Capture the cell that displays the provided text and extract its [x, y] central coordinate. 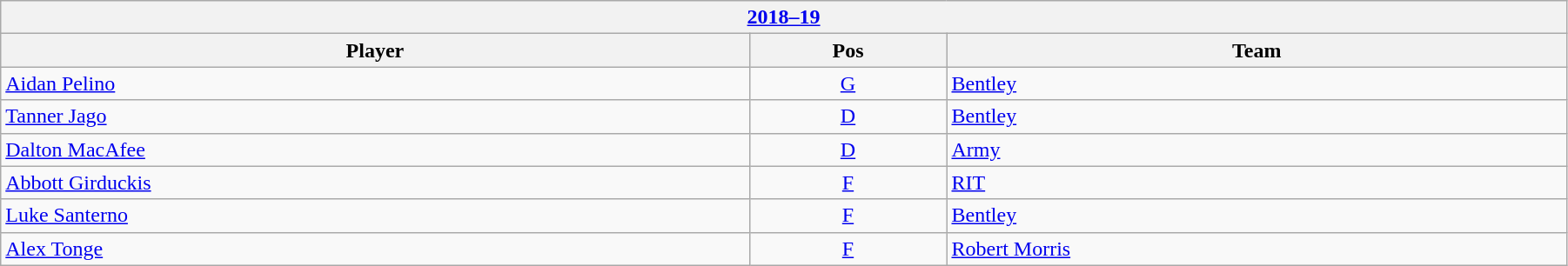
Player [375, 50]
Luke Santerno [375, 216]
2018–19 [784, 17]
Army [1256, 150]
Robert Morris [1256, 249]
Team [1256, 50]
Pos [848, 50]
Tanner Jago [375, 116]
Aidan Pelino [375, 83]
G [848, 83]
Abbott Girduckis [375, 183]
RIT [1256, 183]
Alex Tonge [375, 249]
Dalton MacAfee [375, 150]
